Pinpoint the cell where the given text exists, returning its (X, Y) midpoint coordinate. 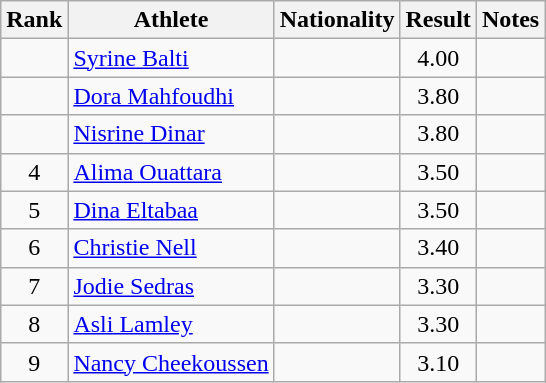
4.00 (438, 58)
Jodie Sedras (171, 286)
Syrine Balti (171, 58)
Notes (510, 20)
Dina Eltabaa (171, 210)
7 (34, 286)
Nationality (337, 20)
4 (34, 172)
6 (34, 248)
Athlete (171, 20)
Alima Ouattara (171, 172)
Dora Mahfoudhi (171, 96)
Result (438, 20)
Nisrine Dinar (171, 134)
Christie Nell (171, 248)
9 (34, 362)
5 (34, 210)
Nancy Cheekoussen (171, 362)
3.40 (438, 248)
3.10 (438, 362)
8 (34, 324)
Rank (34, 20)
Asli Lamley (171, 324)
